Provide the [x, y] coordinate of the cell's center where the given text is located.  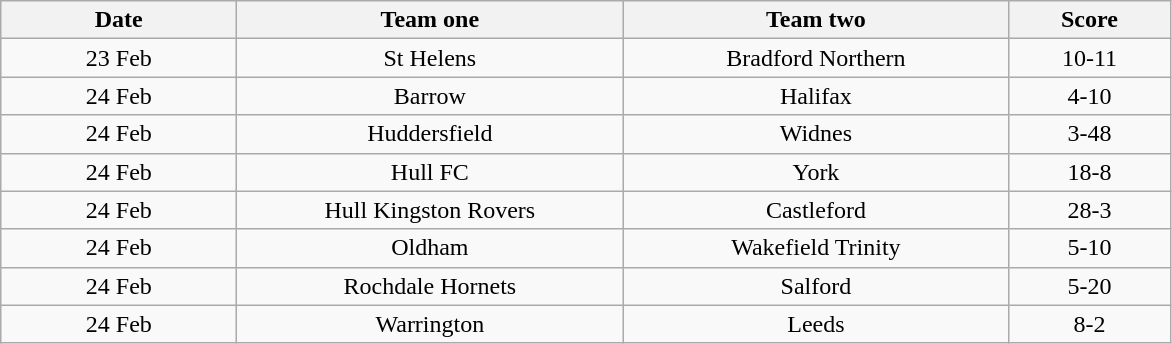
23 Feb [119, 58]
Huddersfield [430, 134]
3-48 [1090, 134]
St Helens [430, 58]
Team two [816, 20]
Rochdale Hornets [430, 286]
28-3 [1090, 210]
Wakefield Trinity [816, 248]
Date [119, 20]
Leeds [816, 324]
Hull Kingston Rovers [430, 210]
Hull FC [430, 172]
Bradford Northern [816, 58]
Score [1090, 20]
5-20 [1090, 286]
18-8 [1090, 172]
Widnes [816, 134]
8-2 [1090, 324]
York [816, 172]
5-10 [1090, 248]
Oldham [430, 248]
Salford [816, 286]
Warrington [430, 324]
Halifax [816, 96]
Team one [430, 20]
Barrow [430, 96]
10-11 [1090, 58]
Castleford [816, 210]
4-10 [1090, 96]
